Search for the cell housing the specified text and yield its (X, Y) center coordinate. 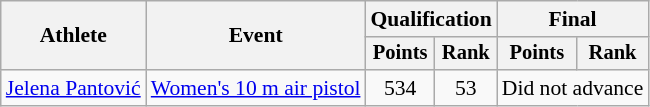
Final (573, 19)
53 (466, 88)
Event (256, 36)
Athlete (74, 36)
Women's 10 m air pistol (256, 88)
534 (400, 88)
Did not advance (573, 88)
Jelena Pantović (74, 88)
Qualification (430, 19)
